Output the (x, y) coordinate of the center of the cell containing the given text.  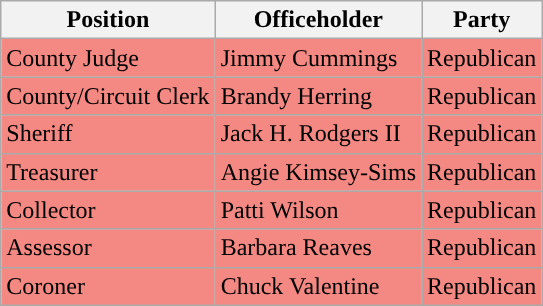
County Judge (108, 58)
Collector (108, 210)
Assessor (108, 248)
Party (482, 20)
Jimmy Cummings (318, 58)
Chuck Valentine (318, 286)
Officeholder (318, 20)
Coroner (108, 286)
Barbara Reaves (318, 248)
County/Circuit Clerk (108, 96)
Treasurer (108, 172)
Angie Kimsey-Sims (318, 172)
Brandy Herring (318, 96)
Patti Wilson (318, 210)
Jack H. Rodgers II (318, 134)
Position (108, 20)
Sheriff (108, 134)
